Pinpoint the cell where the given text exists, returning its [X, Y] midpoint coordinate. 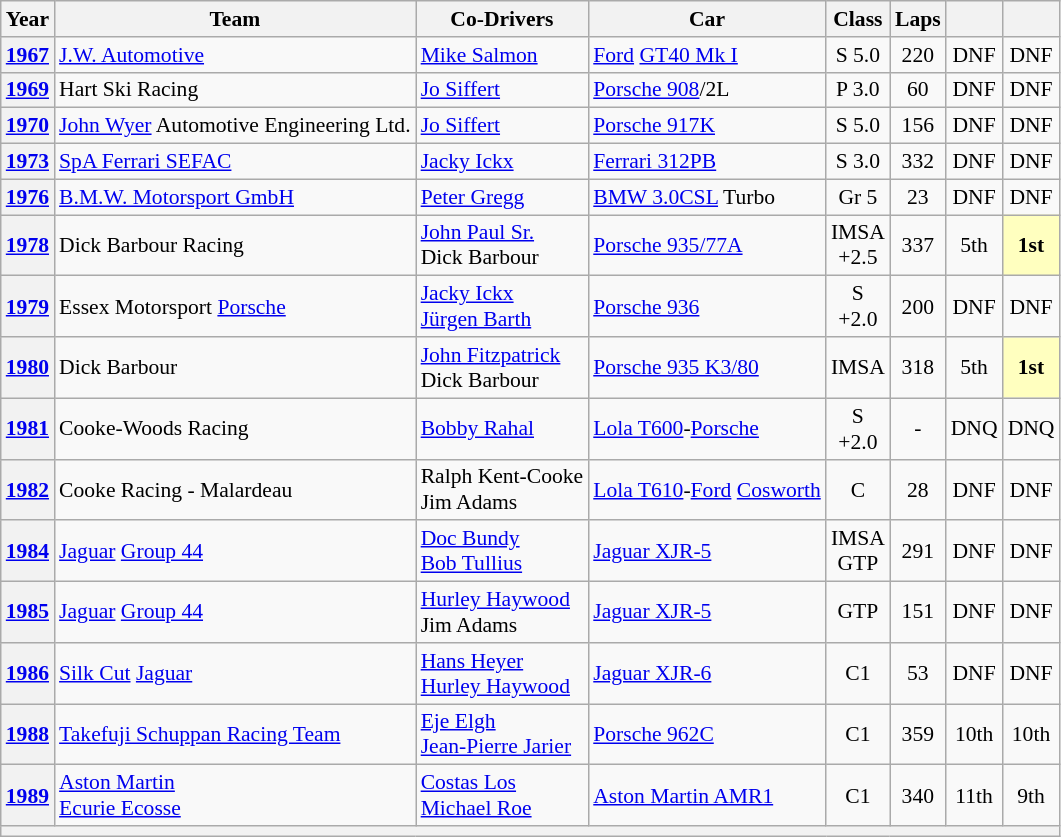
John Paul Sr. Dick Barbour [502, 246]
Hart Ski Racing [235, 90]
Silk Cut Jaguar [235, 674]
1986 [28, 674]
Ford GT40 Mk I [707, 55]
156 [918, 126]
1988 [28, 734]
Eje Elgh Jean-Pierre Jarier [502, 734]
1976 [28, 197]
359 [918, 734]
Lola T600-Porsche [707, 428]
Lola T610-Ford Cosworth [707, 490]
Porsche 935 K3/80 [707, 368]
220 [918, 55]
1982 [28, 490]
BMW 3.0CSL Turbo [707, 197]
Essex Motorsport Porsche [235, 306]
Car [707, 19]
Ralph Kent-Cooke Jim Adams [502, 490]
Takefuji Schuppan Racing Team [235, 734]
1980 [28, 368]
1979 [28, 306]
Bobby Rahal [502, 428]
Porsche 962C [707, 734]
Porsche 936 [707, 306]
23 [918, 197]
1973 [28, 162]
Porsche 935/77A [707, 246]
John Wyer Automotive Engineering Ltd. [235, 126]
Class [858, 19]
318 [918, 368]
151 [918, 612]
Costas Los Michael Roe [502, 796]
11th [974, 796]
Porsche 908/2L [707, 90]
SpA Ferrari SEFAC [235, 162]
GTP [858, 612]
P 3.0 [858, 90]
S 3.0 [858, 162]
John Fitzpatrick Dick Barbour [502, 368]
1985 [28, 612]
C [858, 490]
Co-Drivers [502, 19]
332 [918, 162]
Dick Barbour Racing [235, 246]
28 [918, 490]
B.M.W. Motorsport GmbH [235, 197]
Team [235, 19]
1969 [28, 90]
Dick Barbour [235, 368]
- [918, 428]
Mike Salmon [502, 55]
Jacky Ickx [502, 162]
Doc Bundy Bob Tullius [502, 552]
Cooke-Woods Racing [235, 428]
9th [1032, 796]
Cooke Racing - Malardeau [235, 490]
IMSA+2.5 [858, 246]
Year [28, 19]
Gr 5 [858, 197]
1970 [28, 126]
J.W. Automotive [235, 55]
53 [918, 674]
1984 [28, 552]
1981 [28, 428]
Jacky Ickx Jürgen Barth [502, 306]
1978 [28, 246]
Porsche 917K [707, 126]
Jaguar XJR-6 [707, 674]
1989 [28, 796]
IMSA [858, 368]
Hurley Haywood Jim Adams [502, 612]
Peter Gregg [502, 197]
291 [918, 552]
340 [918, 796]
Laps [918, 19]
IMSAGTP [858, 552]
1967 [28, 55]
337 [918, 246]
Hans Heyer Hurley Haywood [502, 674]
Aston Martin Ecurie Ecosse [235, 796]
Aston Martin AMR1 [707, 796]
60 [918, 90]
200 [918, 306]
Ferrari 312PB [707, 162]
